Return the (X, Y) coordinate for the center point of the cell that contains the specified text.  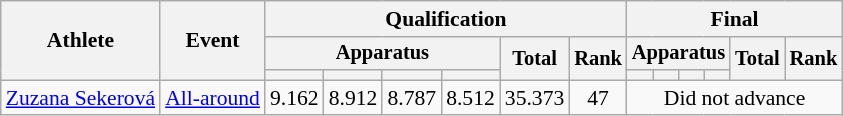
35.373 (534, 98)
8.787 (412, 98)
9.162 (294, 98)
Final (734, 19)
Event (212, 40)
47 (598, 98)
8.912 (354, 98)
Athlete (80, 40)
Zuzana Sekerová (80, 98)
All-around (212, 98)
Did not advance (734, 98)
Qualification (446, 19)
8.512 (470, 98)
